Search for the cell housing the specified text and yield its (x, y) center coordinate. 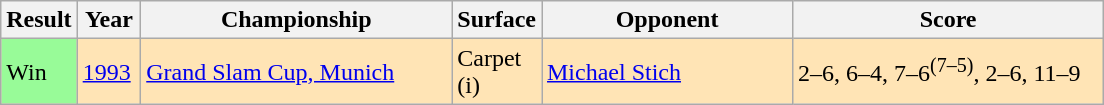
Michael Stich (668, 72)
Grand Slam Cup, Munich (296, 72)
Opponent (668, 20)
Carpet (i) (497, 72)
Surface (497, 20)
1993 (109, 72)
Score (948, 20)
Result (39, 20)
2–6, 6–4, 7–6(7–5), 2–6, 11–9 (948, 72)
Year (109, 20)
Win (39, 72)
Championship (296, 20)
